Identify which cell holds the provided text, then report its (X, Y) central coordinate. 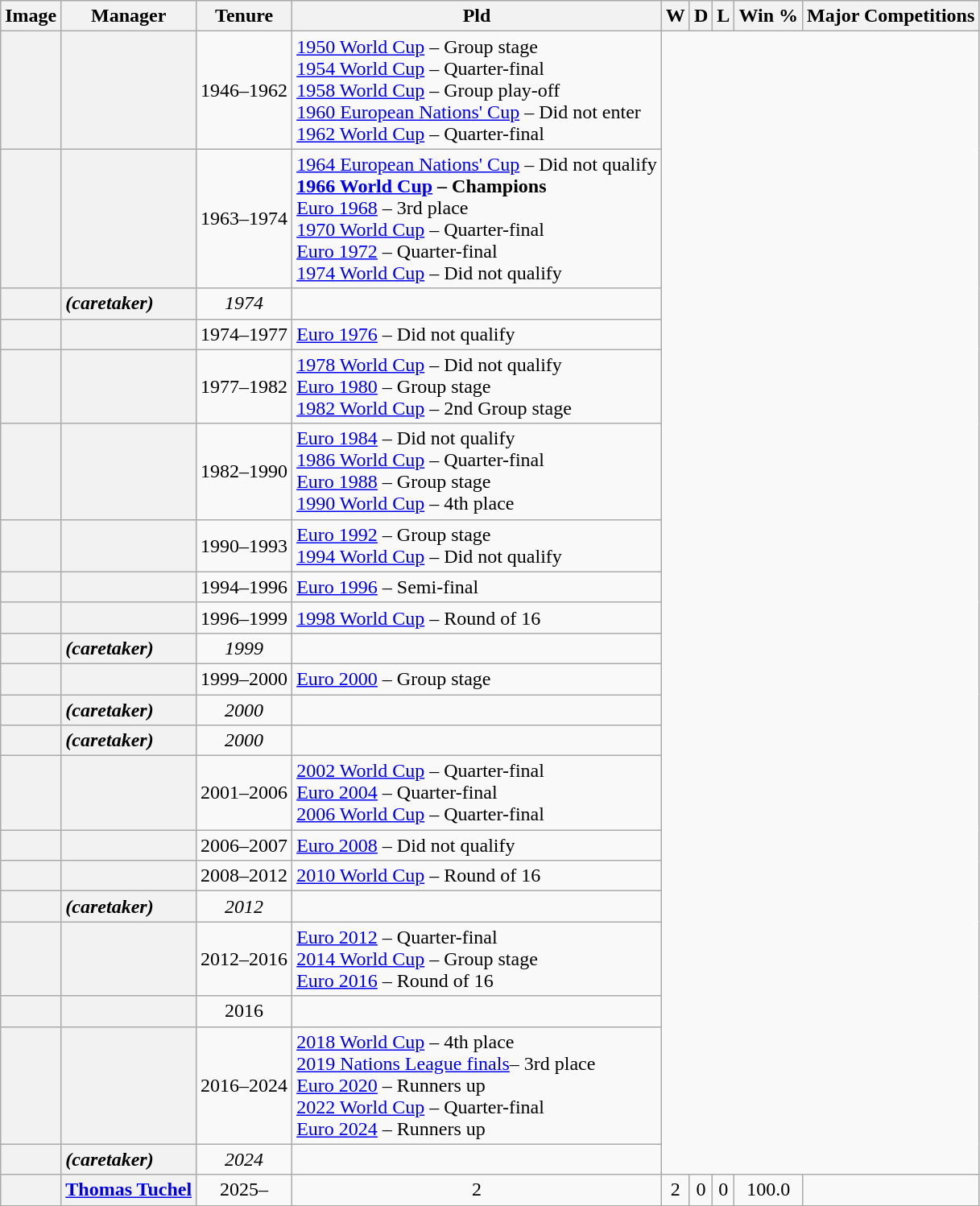
Euro 2008 – Did not qualify (477, 845)
Thomas Tuchel (129, 1190)
1990–1993 (245, 546)
1999 (245, 648)
1963–1974 (245, 219)
2012 (245, 907)
Tenure (245, 16)
L (723, 16)
Image (31, 16)
1978 World Cup – Did not qualifyEuro 1980 – Group stage1982 World Cup – 2nd Group stage (477, 386)
Euro 2012 – Quarter-final2014 World Cup – Group stageEuro 2016 – Round of 16 (477, 959)
2008–2012 (245, 876)
2012–2016 (245, 959)
W (675, 16)
Euro 1992 – Group stage1994 World Cup – Did not qualify (477, 546)
1982–1990 (245, 472)
2010 World Cup – Round of 16 (477, 876)
Euro 2000 – Group stage (477, 679)
2016 (245, 1011)
100.0 (768, 1190)
Euro 1976 – Did not qualify (477, 334)
1946–1962 (245, 90)
Manager (129, 16)
2018 World Cup – 4th place2019 Nations League finals– 3rd placeEuro 2020 – Runners up2022 World Cup – Quarter-finalEuro 2024 – Runners up (477, 1085)
1996–1999 (245, 617)
2016–2024 (245, 1085)
Pld (477, 16)
2001–2006 (245, 793)
1994–1996 (245, 587)
Major Competitions (891, 16)
Euro 1984 – Did not qualify1986 World Cup – Quarter-finalEuro 1988 – Group stage1990 World Cup – 4th place (477, 472)
2024 (245, 1159)
2025– (245, 1190)
1977–1982 (245, 386)
1999–2000 (245, 679)
2002 World Cup – Quarter-finalEuro 2004 – Quarter-final2006 World Cup – Quarter-final (477, 793)
1998 World Cup – Round of 16 (477, 617)
1974 (245, 304)
Win % (768, 16)
D (701, 16)
2006–2007 (245, 845)
1974–1977 (245, 334)
Euro 1996 – Semi-final (477, 587)
